Capture the cell that displays the provided text and extract its [x, y] central coordinate. 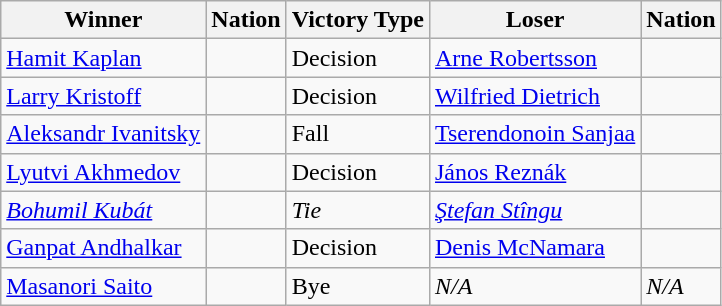
Denis McNamara [534, 248]
Hamit Kaplan [104, 58]
Fall [358, 134]
Victory Type [358, 20]
Bye [358, 286]
Ştefan Stîngu [534, 210]
Ganpat Andhalkar [104, 248]
Arne Robertsson [534, 58]
Wilfried Dietrich [534, 96]
Winner [104, 20]
Tie [358, 210]
Lyutvi Akhmedov [104, 172]
Tserendonoin Sanjaa [534, 134]
Masanori Saito [104, 286]
Bohumil Kubát [104, 210]
János Reznák [534, 172]
Larry Kristoff [104, 96]
Loser [534, 20]
Aleksandr Ivanitsky [104, 134]
